Extract the (x, y) coordinate from the center of the cell holding the provided text.  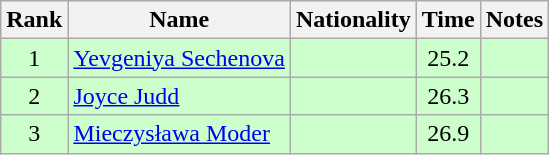
Nationality (353, 20)
Rank (34, 20)
26.9 (448, 134)
25.2 (448, 58)
2 (34, 96)
Notes (514, 20)
1 (34, 58)
Joyce Judd (180, 96)
Yevgeniya Sechenova (180, 58)
3 (34, 134)
26.3 (448, 96)
Time (448, 20)
Mieczysława Moder (180, 134)
Name (180, 20)
